Determine the (X, Y) coordinate at the center of the cell enclosing the given text.  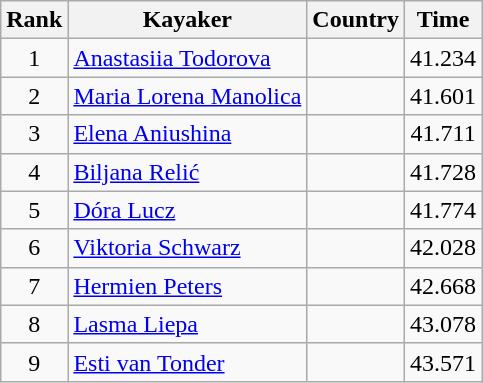
42.668 (444, 286)
Country (356, 20)
Biljana Relić (188, 172)
7 (34, 286)
Elena Aniushina (188, 134)
2 (34, 96)
Dóra Lucz (188, 210)
41.728 (444, 172)
Maria Lorena Manolica (188, 96)
Viktoria Schwarz (188, 248)
9 (34, 362)
41.774 (444, 210)
42.028 (444, 248)
41.234 (444, 58)
6 (34, 248)
43.078 (444, 324)
43.571 (444, 362)
3 (34, 134)
Esti van Tonder (188, 362)
41.711 (444, 134)
1 (34, 58)
Time (444, 20)
Kayaker (188, 20)
Hermien Peters (188, 286)
Lasma Liepa (188, 324)
5 (34, 210)
4 (34, 172)
Rank (34, 20)
Anastasiia Todorova (188, 58)
8 (34, 324)
41.601 (444, 96)
